Capture the cell that displays the provided text and extract its [x, y] central coordinate. 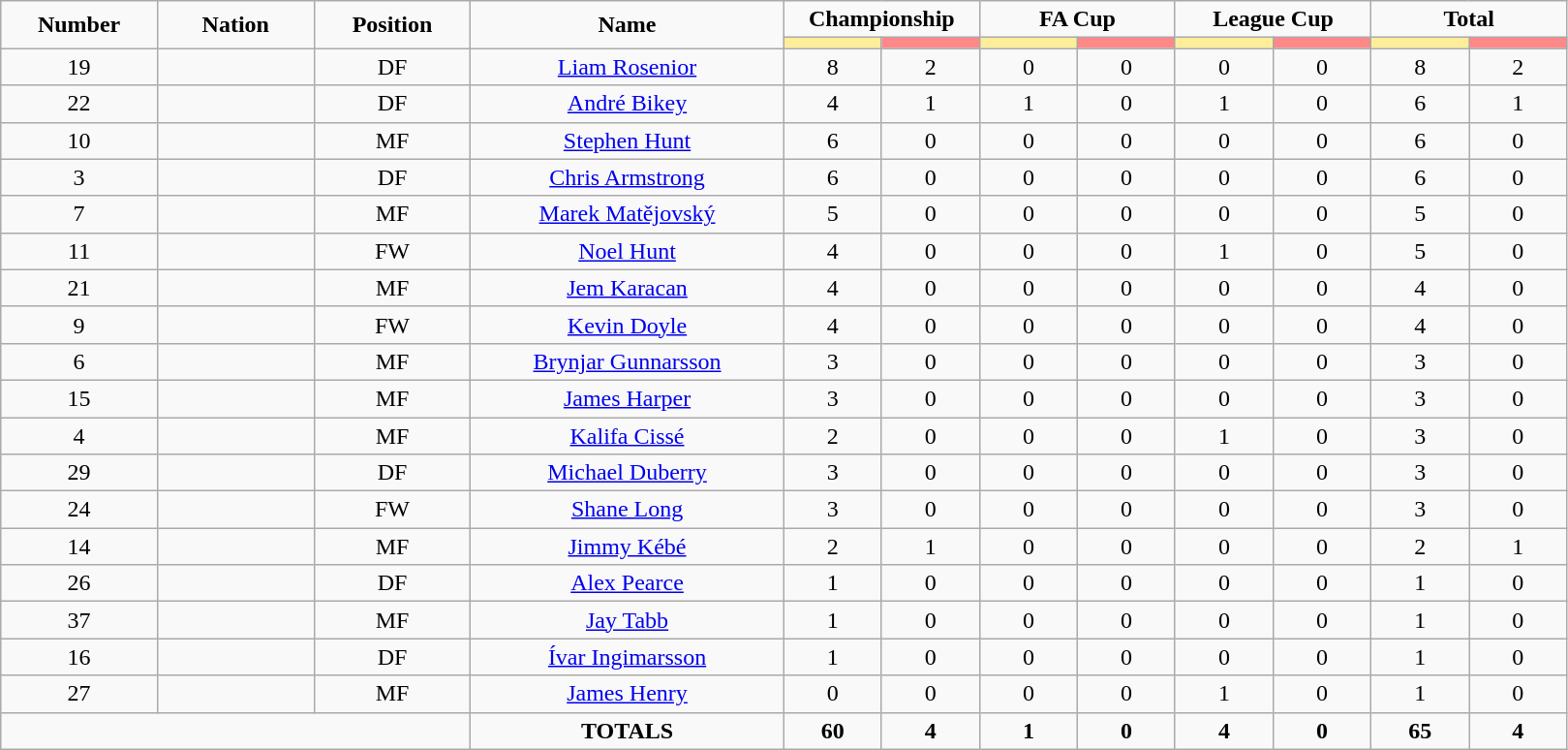
19 [79, 67]
Total [1469, 19]
James Henry [628, 694]
Nation [235, 25]
37 [79, 620]
11 [79, 251]
Brynjar Gunnarsson [628, 361]
Michael Duberry [628, 473]
Kevin Doyle [628, 325]
Jem Karacan [628, 288]
Chris Armstrong [628, 177]
Championship [881, 19]
14 [79, 547]
Kalifa Cissé [628, 435]
7 [79, 214]
Jay Tabb [628, 620]
Jimmy Kébé [628, 547]
Ívar Ingimarsson [628, 657]
65 [1420, 731]
Liam Rosenior [628, 67]
Marek Matějovský [628, 214]
League Cup [1273, 19]
Number [79, 25]
Shane Long [628, 510]
James Harper [628, 398]
29 [79, 473]
9 [79, 325]
60 [833, 731]
Noel Hunt [628, 251]
22 [79, 104]
FA Cup [1077, 19]
27 [79, 694]
Name [628, 25]
24 [79, 510]
Stephen Hunt [628, 141]
15 [79, 398]
Position [392, 25]
TOTALS [628, 731]
André Bikey [628, 104]
Alex Pearce [628, 583]
21 [79, 288]
16 [79, 657]
10 [79, 141]
26 [79, 583]
